Return [X, Y] of the center of cell containing provided text 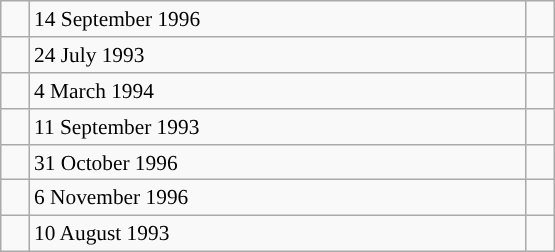
11 September 1993 [278, 126]
4 March 1994 [278, 91]
14 September 1996 [278, 19]
6 November 1996 [278, 198]
31 October 1996 [278, 162]
10 August 1993 [278, 234]
24 July 1993 [278, 55]
